Pinpoint the cell where the given text exists, returning its (X, Y) midpoint coordinate. 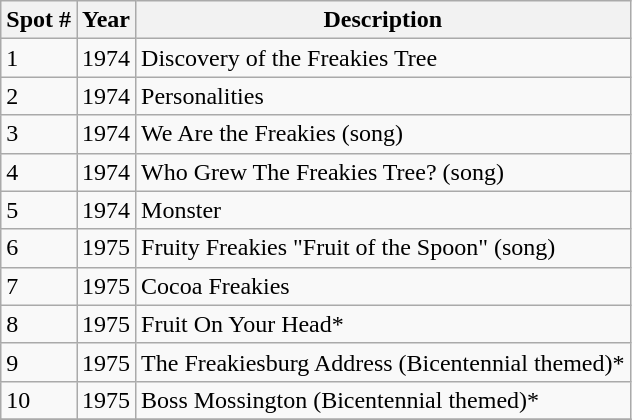
Boss Mossington (Bicentennial themed)* (383, 400)
The Freakiesburg Address (Bicentennial themed)* (383, 362)
9 (39, 362)
3 (39, 134)
6 (39, 248)
1 (39, 58)
Who Grew The Freakies Tree? (song) (383, 172)
Fruit On Your Head* (383, 324)
4 (39, 172)
Monster (383, 210)
Description (383, 20)
Discovery of the Freakies Tree (383, 58)
Spot # (39, 20)
Personalities (383, 96)
Fruity Freakies "Fruit of the Spoon" (song) (383, 248)
2 (39, 96)
We Are the Freakies (song) (383, 134)
Cocoa Freakies (383, 286)
Year (106, 20)
5 (39, 210)
10 (39, 400)
7 (39, 286)
8 (39, 324)
